Output the [X, Y] coordinate of the center of the cell containing the given text.  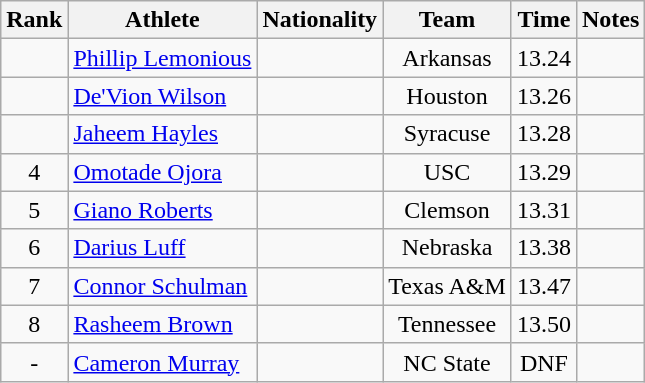
4 [34, 172]
- [34, 362]
DNF [544, 362]
13.38 [544, 248]
Phillip Lemonious [162, 58]
Darius Luff [162, 248]
Giano Roberts [162, 210]
Team [448, 20]
Jaheem Hayles [162, 134]
USC [448, 172]
13.47 [544, 286]
Clemson [448, 210]
Texas A&M [448, 286]
De'Vion Wilson [162, 96]
7 [34, 286]
13.26 [544, 96]
Cameron Murray [162, 362]
Rasheem Brown [162, 324]
Connor Schulman [162, 286]
Nebraska [448, 248]
Rank [34, 20]
5 [34, 210]
Syracuse [448, 134]
13.28 [544, 134]
Athlete [162, 20]
Nationality [320, 20]
13.29 [544, 172]
13.24 [544, 58]
Arkansas [448, 58]
8 [34, 324]
Notes [610, 20]
13.31 [544, 210]
Omotade Ojora [162, 172]
NC State [448, 362]
Tennessee [448, 324]
Time [544, 20]
13.50 [544, 324]
6 [34, 248]
Houston [448, 96]
